Determine the (x, y) coordinate at the center of the cell enclosing the given text.  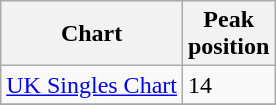
Peakposition (228, 34)
14 (228, 85)
UK Singles Chart (92, 85)
Chart (92, 34)
